Locate the cell with the specified text and output its (x, y) center coordinate. 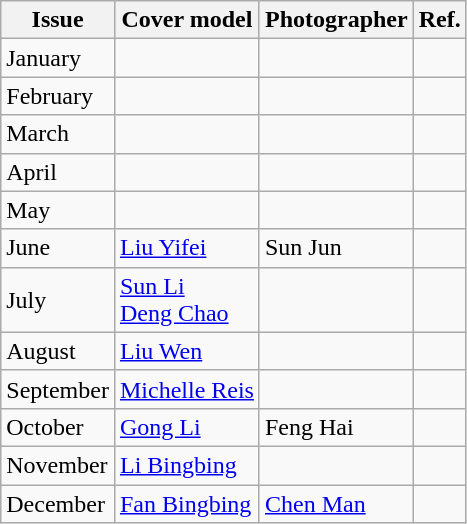
Li Bingbing (186, 465)
Liu Wen (186, 351)
January (58, 58)
February (58, 96)
December (58, 503)
Ref. (440, 20)
August (58, 351)
Michelle Reis (186, 389)
June (58, 248)
Gong Li (186, 427)
Fan Bingbing (186, 503)
Sun LiDeng Chao (186, 300)
July (58, 300)
November (58, 465)
Photographer (336, 20)
October (58, 427)
Issue (58, 20)
Cover model (186, 20)
March (58, 134)
Sun Jun (336, 248)
Chen Man (336, 503)
Liu Yifei (186, 248)
Feng Hai (336, 427)
April (58, 172)
May (58, 210)
September (58, 389)
